Identify which cell holds the provided text, then report its (x, y) central coordinate. 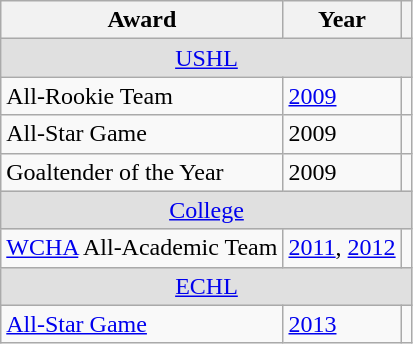
All-Rookie Team (142, 96)
WCHA All-Academic Team (142, 248)
ECHL (206, 286)
Goaltender of the Year (142, 172)
2011, 2012 (342, 248)
Year (342, 20)
College (206, 210)
2013 (342, 324)
USHL (206, 58)
Award (142, 20)
